Output the [x, y] coordinate of the center of the cell containing the given text.  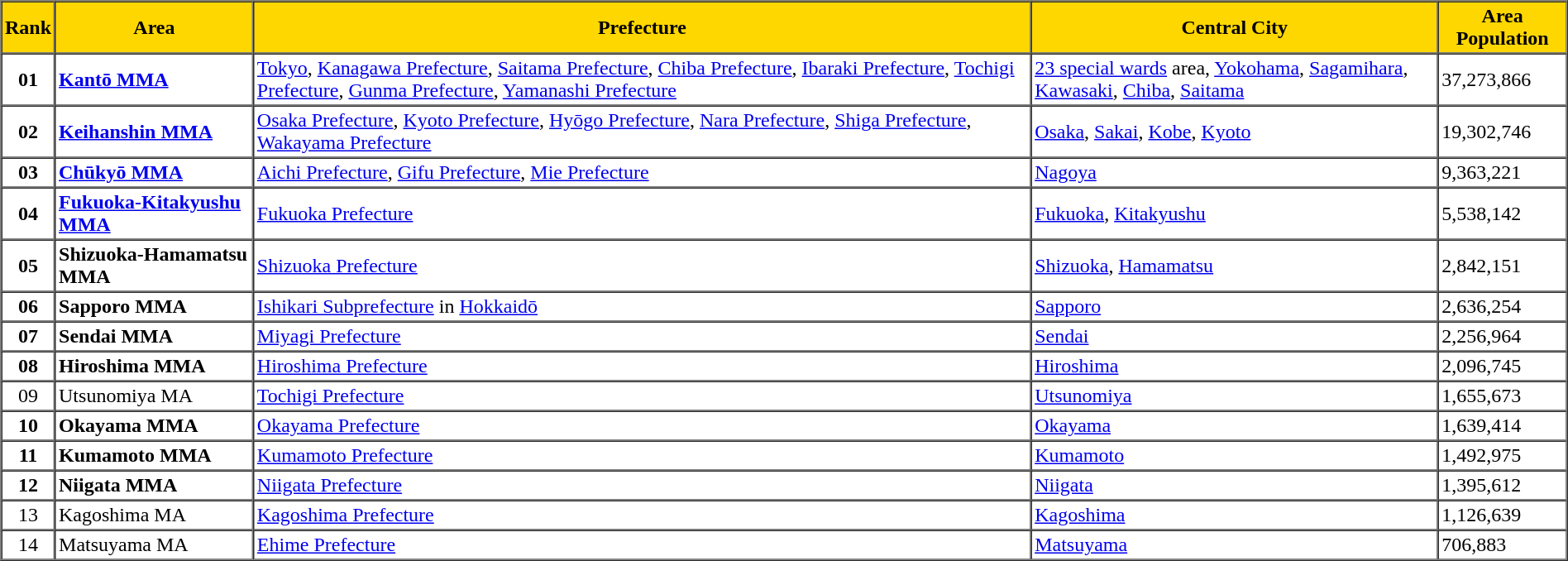
Fukuoka-Kitakyushu MMA [155, 213]
1,492,975 [1503, 455]
Matsuyama MA [155, 544]
Tokyo, Kanagawa Prefecture, Saitama Prefecture, Chiba Prefecture, Ibaraki Prefecture, Tochigi Prefecture, Gunma Prefecture, Yamanashi Prefecture [642, 79]
Chūkyō MMA [155, 172]
Okayama MMA [155, 425]
Central City [1235, 28]
Keihanshin MMA [155, 132]
Area Population [1503, 28]
Utsunomiya [1235, 396]
11 [28, 455]
Kagoshima MA [155, 515]
Kumamoto MMA [155, 455]
Tochigi Prefecture [642, 396]
23 special wards area, Yokohama, Sagamihara, Kawasaki, Chiba, Saitama [1235, 79]
Hiroshima MMA [155, 366]
02 [28, 132]
13 [28, 515]
Rank [28, 28]
Hiroshima Prefecture [642, 366]
Niigata MMA [155, 485]
Nagoya [1235, 172]
1,395,612 [1503, 485]
5,538,142 [1503, 213]
Shizuoka, Hamamatsu [1235, 266]
Area [155, 28]
2,636,254 [1503, 306]
Sendai [1235, 336]
Kagoshima [1235, 515]
Shizuoka Prefecture [642, 266]
12 [28, 485]
03 [28, 172]
Niigata Prefecture [642, 485]
04 [28, 213]
Osaka, Sakai, Kobe, Kyoto [1235, 132]
Matsuyama [1235, 544]
19,302,746 [1503, 132]
Kagoshima Prefecture [642, 515]
Aichi Prefecture, Gifu Prefecture, Mie Prefecture [642, 172]
01 [28, 79]
Okayama Prefecture [642, 425]
Miyagi Prefecture [642, 336]
Kantō MMA [155, 79]
Sapporo MMA [155, 306]
37,273,866 [1503, 79]
1,126,639 [1503, 515]
Sapporo [1235, 306]
Utsunomiya MA [155, 396]
05 [28, 266]
Prefecture [642, 28]
9,363,221 [1503, 172]
Osaka Prefecture, Kyoto Prefecture, Hyōgo Prefecture, Nara Prefecture, Shiga Prefecture, Wakayama Prefecture [642, 132]
Shizuoka-Hamamatsu MMA [155, 266]
10 [28, 425]
Sendai MMA [155, 336]
1,639,414 [1503, 425]
1,655,673 [1503, 396]
Fukuoka, Kitakyushu [1235, 213]
2,842,151 [1503, 266]
Niigata [1235, 485]
Okayama [1235, 425]
2,096,745 [1503, 366]
Kumamoto Prefecture [642, 455]
07 [28, 336]
09 [28, 396]
Ishikari Subprefecture in Hokkaidō [642, 306]
Ehime Prefecture [642, 544]
706,883 [1503, 544]
Kumamoto [1235, 455]
2,256,964 [1503, 336]
08 [28, 366]
06 [28, 306]
Hiroshima [1235, 366]
14 [28, 544]
Fukuoka Prefecture [642, 213]
